Extract the (X, Y) coordinate from the center of the cell holding the provided text.  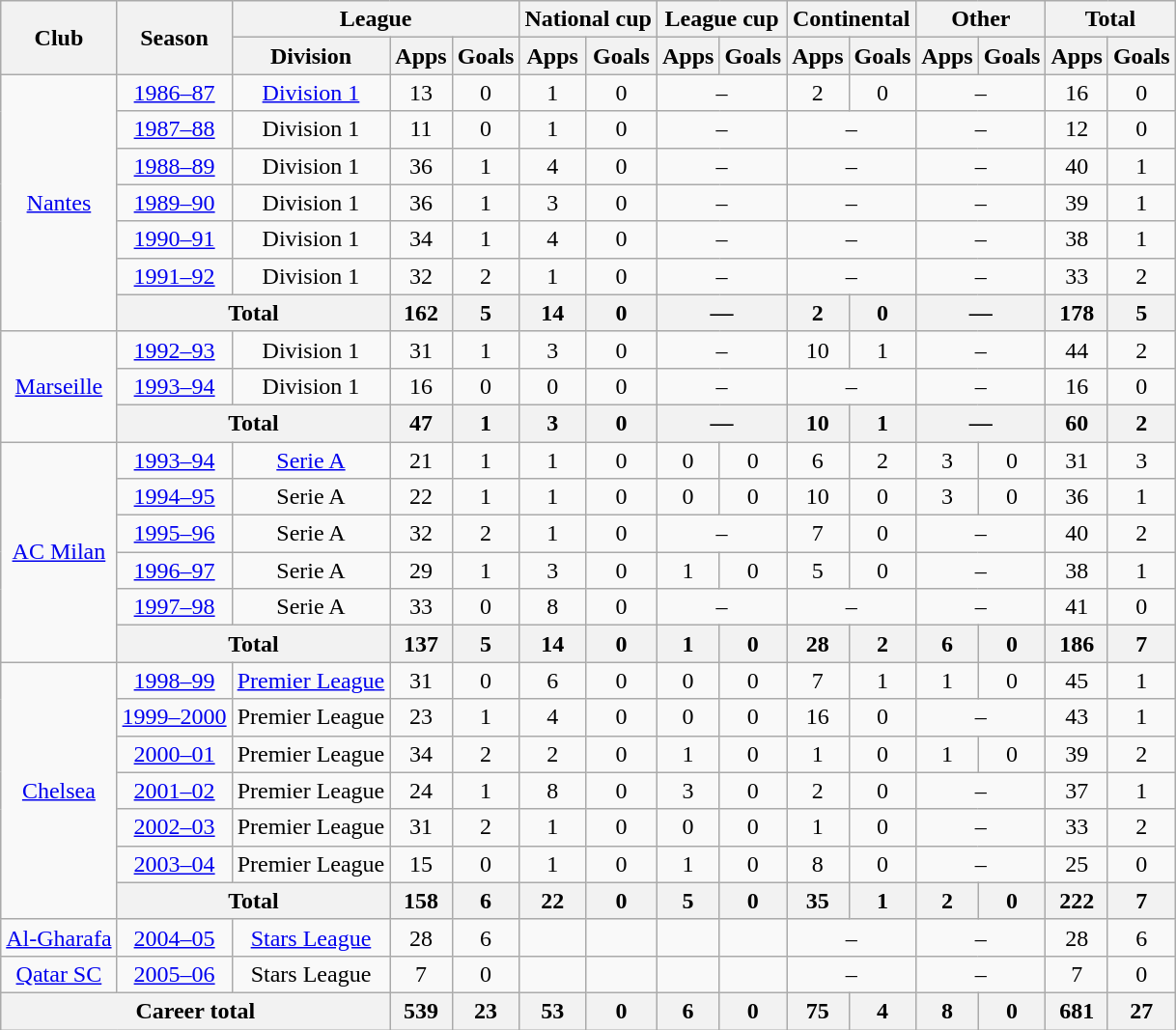
2004–05 (174, 937)
1986–87 (174, 93)
222 (1077, 901)
Nantes (59, 203)
Other (981, 19)
2000–01 (174, 754)
2001–02 (174, 791)
1996–97 (174, 571)
13 (421, 93)
Continental (852, 19)
Season (174, 38)
27 (1141, 1011)
158 (421, 901)
2005–06 (174, 974)
1998–99 (174, 681)
75 (818, 1011)
1989–90 (174, 203)
186 (1077, 644)
Marseille (59, 386)
539 (421, 1011)
2003–04 (174, 864)
178 (1077, 313)
41 (1077, 607)
1990–91 (174, 239)
25 (1077, 864)
1992–93 (174, 349)
Career total (195, 1011)
45 (1077, 681)
35 (818, 901)
44 (1077, 349)
Qatar SC (59, 974)
1988–89 (174, 166)
League (376, 19)
29 (421, 571)
43 (1077, 717)
Chelsea (59, 791)
24 (421, 791)
1991–92 (174, 276)
National cup (588, 19)
2002–03 (174, 827)
15 (421, 864)
60 (1077, 423)
37 (1077, 791)
Al-Gharafa (59, 937)
1987–88 (174, 129)
Club (59, 38)
1995–96 (174, 534)
1999–2000 (174, 717)
12 (1077, 129)
AC Milan (59, 552)
137 (421, 644)
681 (1077, 1011)
53 (552, 1011)
11 (421, 129)
21 (421, 460)
162 (421, 313)
Division (311, 56)
47 (421, 423)
1994–95 (174, 497)
League cup (721, 19)
1997–98 (174, 607)
